Return (x, y) of the center of cell containing provided text 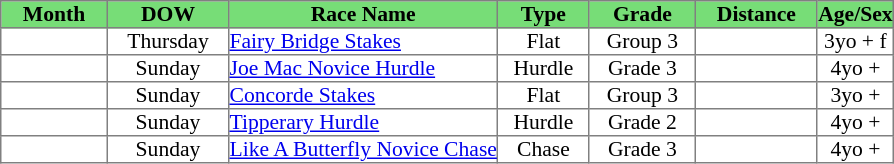
Concorde Stakes (364, 96)
Month (54, 14)
Race Name (364, 14)
Chase (544, 150)
Grade (642, 14)
Joe Mac Novice Hurdle (364, 68)
Thursday (168, 42)
Type (544, 14)
3yo + f (855, 42)
Fairy Bridge Stakes (364, 42)
Like A Butterfly Novice Chase (364, 150)
Age/Sex (855, 14)
Tipperary Hurdle (364, 122)
3yo + (855, 96)
Distance (757, 14)
DOW (168, 14)
Grade 2 (642, 122)
